Locate the cell with the specified text and output its [x, y] center coordinate. 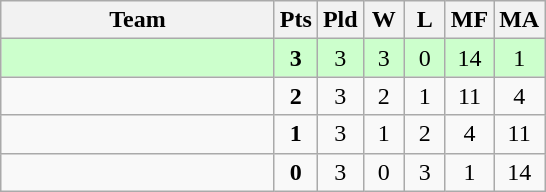
MF [469, 20]
W [384, 20]
Pts [296, 20]
L [424, 20]
Pld [340, 20]
Team [138, 20]
MA [520, 20]
